Determine the [x, y] coordinate at the center of the cell enclosing the given text.  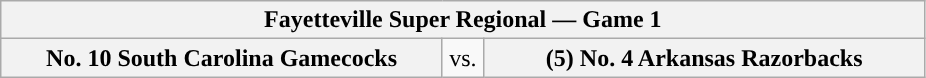
vs. [462, 58]
(5) No. 4 Arkansas Razorbacks [704, 58]
Fayetteville Super Regional — Game 1 [463, 20]
No. 10 South Carolina Gamecocks [222, 58]
